Scan for the cell matching the given text and deliver its [X, Y] coordinate at center. 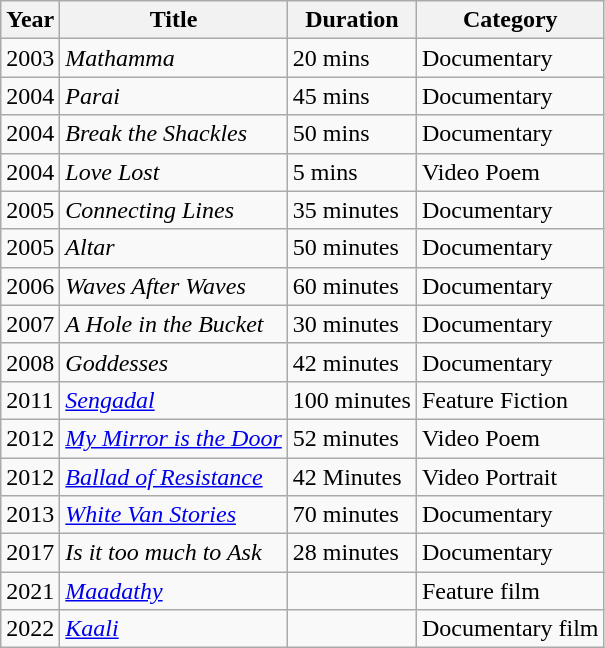
Parai [174, 96]
Mathamma [174, 58]
Sengadal [174, 400]
70 minutes [352, 515]
42 minutes [352, 362]
Kaali [174, 629]
Waves After Waves [174, 286]
Is it too much to Ask [174, 553]
50 mins [352, 134]
2011 [30, 400]
Feature film [510, 591]
Year [30, 20]
Feature Fiction [510, 400]
100 minutes [352, 400]
2017 [30, 553]
60 minutes [352, 286]
35 minutes [352, 210]
28 minutes [352, 553]
2003 [30, 58]
42 Minutes [352, 477]
Documentary film [510, 629]
2007 [30, 324]
2022 [30, 629]
A Hole in the Bucket [174, 324]
Goddesses [174, 362]
White Van Stories [174, 515]
50 minutes [352, 248]
2021 [30, 591]
5 mins [352, 172]
Title [174, 20]
Break the Shackles [174, 134]
Maadathy [174, 591]
Ballad of Resistance [174, 477]
20 mins [352, 58]
30 minutes [352, 324]
45 mins [352, 96]
52 minutes [352, 438]
Connecting Lines [174, 210]
Love Lost [174, 172]
2013 [30, 515]
Altar [174, 248]
My Mirror is the Door [174, 438]
Category [510, 20]
Video Portrait [510, 477]
2006 [30, 286]
2008 [30, 362]
Duration [352, 20]
